Output the (x, y) coordinate of the center of the cell containing the given text.  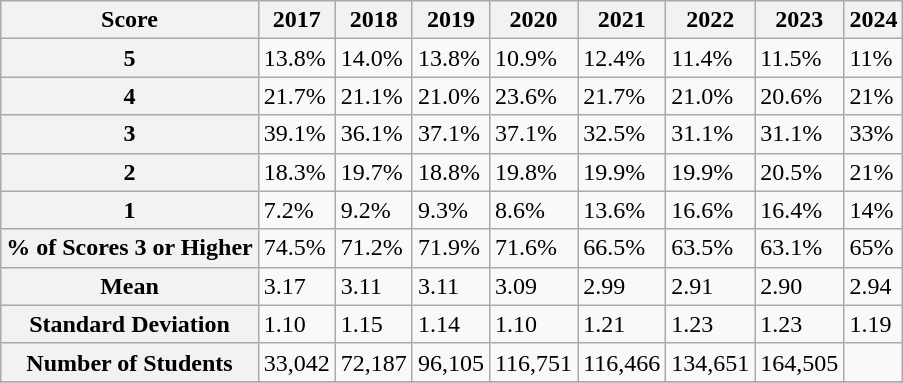
1.15 (374, 324)
1.19 (874, 324)
2017 (296, 20)
2020 (533, 20)
2.90 (800, 286)
36.1% (374, 134)
65% (874, 248)
33,042 (296, 362)
2 (130, 172)
11.4% (710, 58)
21.1% (374, 96)
116,466 (622, 362)
% of Scores 3 or Higher (130, 248)
63.5% (710, 248)
72,187 (374, 362)
14.0% (374, 58)
2.91 (710, 286)
Number of Students (130, 362)
23.6% (533, 96)
4 (130, 96)
32.5% (622, 134)
11.5% (800, 58)
2.99 (622, 286)
12.4% (622, 58)
3.09 (533, 286)
10.9% (533, 58)
18.8% (450, 172)
116,751 (533, 362)
66.5% (622, 248)
164,505 (800, 362)
2023 (800, 20)
9.2% (374, 210)
2022 (710, 20)
20.6% (800, 96)
96,105 (450, 362)
Standard Deviation (130, 324)
1.21 (622, 324)
63.1% (800, 248)
7.2% (296, 210)
71.6% (533, 248)
3.17 (296, 286)
33% (874, 134)
2021 (622, 20)
2018 (374, 20)
11% (874, 58)
71.9% (450, 248)
1.14 (450, 324)
14% (874, 210)
16.6% (710, 210)
2019 (450, 20)
18.3% (296, 172)
39.1% (296, 134)
134,651 (710, 362)
9.3% (450, 210)
5 (130, 58)
8.6% (533, 210)
2024 (874, 20)
Score (130, 20)
2.94 (874, 286)
19.7% (374, 172)
13.6% (622, 210)
20.5% (800, 172)
Mean (130, 286)
1 (130, 210)
3 (130, 134)
16.4% (800, 210)
74.5% (296, 248)
71.2% (374, 248)
19.8% (533, 172)
